Return (X, Y) of the center of cell containing provided text 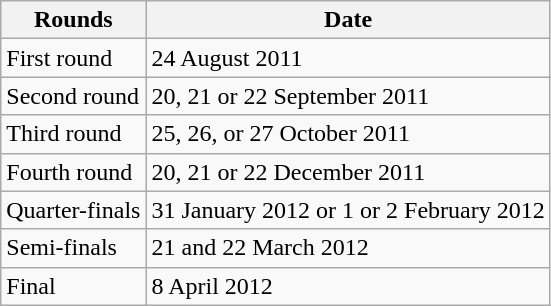
Fourth round (74, 172)
Quarter-finals (74, 210)
Semi-finals (74, 248)
Rounds (74, 20)
Date (348, 20)
Final (74, 286)
8 April 2012 (348, 286)
25, 26, or 27 October 2011 (348, 134)
31 January 2012 or 1 or 2 February 2012 (348, 210)
21 and 22 March 2012 (348, 248)
24 August 2011 (348, 58)
First round (74, 58)
Third round (74, 134)
20, 21 or 22 December 2011 (348, 172)
Second round (74, 96)
20, 21 or 22 September 2011 (348, 96)
